Pinpoint the cell where the given text exists, returning its [x, y] midpoint coordinate. 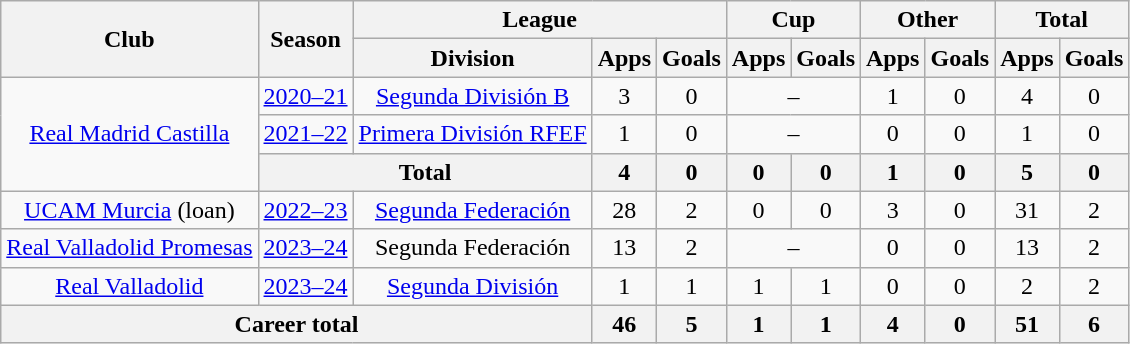
2022–23 [306, 210]
League [540, 20]
46 [624, 324]
Division [472, 58]
31 [1027, 210]
2020–21 [306, 96]
51 [1027, 324]
Real Valladolid Promesas [130, 248]
Season [306, 39]
Career total [296, 324]
6 [1094, 324]
UCAM Murcia (loan) [130, 210]
Primera División RFEF [472, 134]
2021–22 [306, 134]
28 [624, 210]
Cup [793, 20]
Club [130, 39]
Segunda División [472, 286]
Other [928, 20]
Real Madrid Castilla [130, 134]
Real Valladolid [130, 286]
Segunda División B [472, 96]
